Return the [X, Y] coordinate for the center point of the cell that contains the specified text.  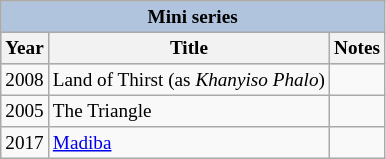
Year [25, 48]
Title [188, 48]
2005 [25, 111]
Notes [358, 48]
Madiba [188, 143]
Land of Thirst (as Khanyiso Phalo) [188, 80]
The Triangle [188, 111]
Mini series [193, 17]
2008 [25, 80]
2017 [25, 143]
